Provide the [X, Y] coordinate of the cell's center where the given text is located.  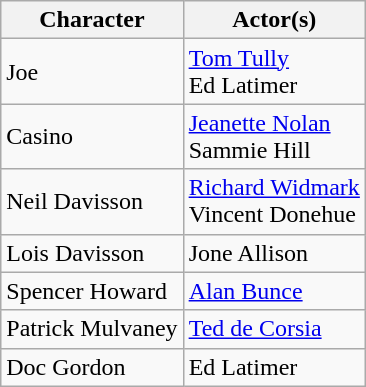
Lois Davisson [92, 253]
Actor(s) [274, 20]
Jone Allison [274, 253]
Richard WidmarkVincent Donehue [274, 202]
Character [92, 20]
Patrick Mulvaney [92, 329]
Jeanette NolanSammie Hill [274, 136]
Casino [92, 136]
Neil Davisson [92, 202]
Joe [92, 72]
Alan Bunce [274, 291]
Tom TullyEd Latimer [274, 72]
Ed Latimer [274, 367]
Doc Gordon [92, 367]
Spencer Howard [92, 291]
Ted de Corsia [274, 329]
